Extract the [X, Y] coordinate from the center of the cell holding the provided text.  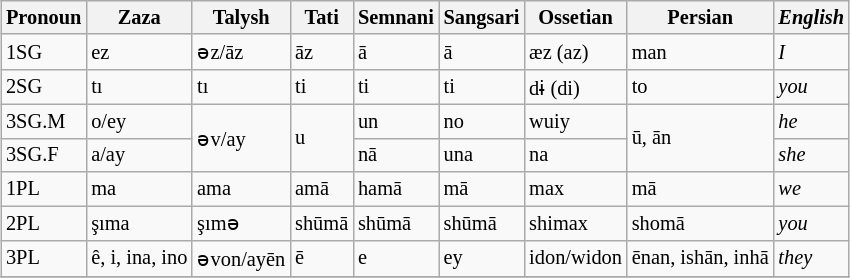
ey [482, 258]
we [812, 189]
un [396, 121]
shomā [700, 222]
he [812, 121]
ū, ān [700, 138]
e [396, 258]
dɨ (di) [576, 86]
amā [322, 189]
æz (az) [576, 52]
they [812, 258]
u [322, 138]
şıma [139, 222]
ama [241, 189]
she [812, 155]
una [482, 155]
hamā [396, 189]
max [576, 189]
ez [139, 52]
Tati [322, 17]
wuiy [576, 121]
3PL [44, 258]
ma [139, 189]
āz [322, 52]
Persian [700, 17]
1PL [44, 189]
to [700, 86]
əv/ay [241, 138]
man [700, 52]
əz/āz [241, 52]
o/ey [139, 121]
ēnan, ishān, inhā [700, 258]
3SG.M [44, 121]
Talysh [241, 17]
Pronoun [44, 17]
na [576, 155]
nā [396, 155]
shimax [576, 222]
idon/widon [576, 258]
ē [322, 258]
no [482, 121]
2PL [44, 222]
3SG.F [44, 155]
şımə [241, 222]
English [812, 17]
a/ay [139, 155]
I [812, 52]
Sangsari [482, 17]
2SG [44, 86]
Semnani [396, 17]
Ossetian [576, 17]
əvon/ayēn [241, 258]
ê, i, ina, ino [139, 258]
1SG [44, 52]
Zaza [139, 17]
